Capture the cell that displays the provided text and extract its [X, Y] central coordinate. 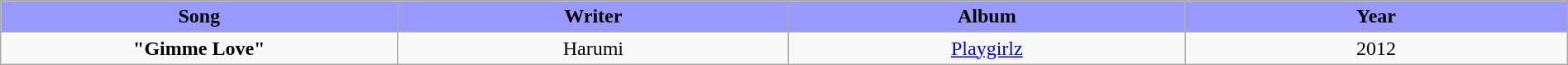
2012 [1376, 48]
Playgirlz [987, 48]
Album [987, 17]
"Gimme Love" [199, 48]
Year [1376, 17]
Writer [594, 17]
Song [199, 17]
Harumi [594, 48]
